Return the (x, y) coordinate for the center point of the cell that contains the specified text.  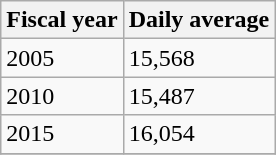
2015 (62, 134)
15,568 (199, 58)
15,487 (199, 96)
2005 (62, 58)
Fiscal year (62, 20)
Daily average (199, 20)
16,054 (199, 134)
2010 (62, 96)
